Detect which cell encompasses the target text, then output its (x, y) center coordinate. 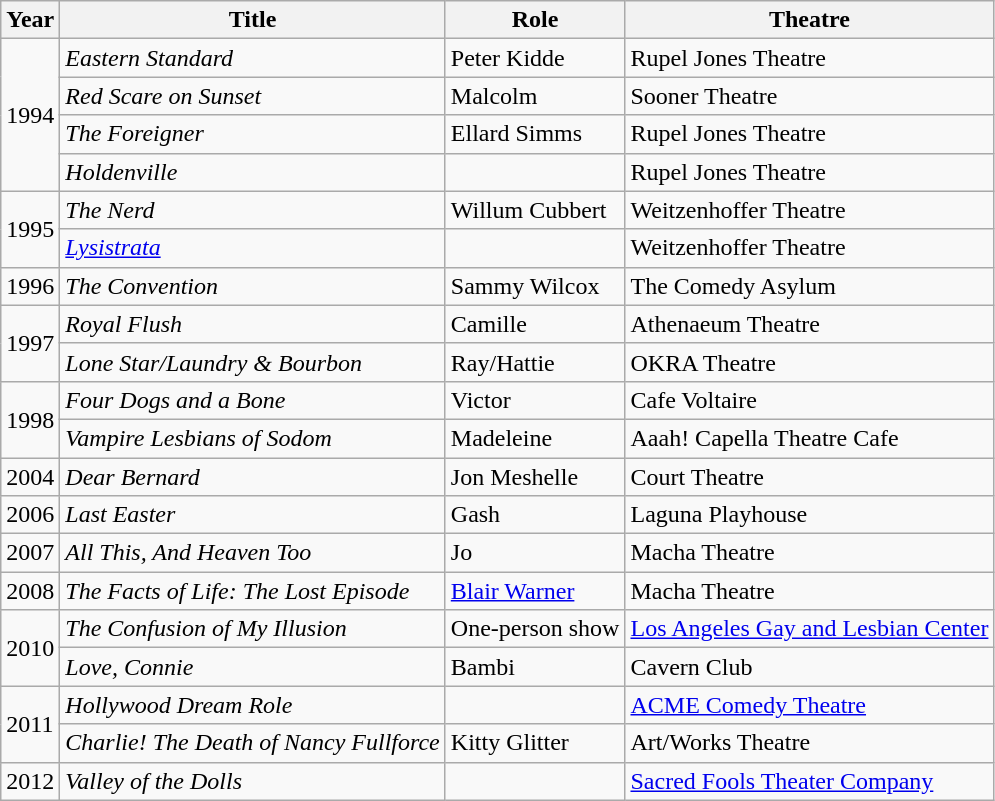
1998 (30, 419)
Laguna Playhouse (810, 515)
2011 (30, 724)
Eastern Standard (252, 58)
All This, And Heaven Too (252, 553)
Title (252, 20)
Athenaeum Theatre (810, 324)
Ray/Hattie (535, 362)
The Convention (252, 286)
The Foreigner (252, 134)
The Nerd (252, 210)
Blair Warner (535, 591)
Victor (535, 400)
Love, Connie (252, 667)
2004 (30, 477)
2007 (30, 553)
Gash (535, 515)
1997 (30, 343)
Lysistrata (252, 248)
Camille (535, 324)
Lone Star/Laundry & Bourbon (252, 362)
Vampire Lesbians of Sodom (252, 438)
Jon Meshelle (535, 477)
Valley of the Dolls (252, 781)
Holdenville (252, 172)
Cavern Club (810, 667)
The Facts of Life: The Lost Episode (252, 591)
Ellard Simms (535, 134)
Theatre (810, 20)
The Confusion of My Illusion (252, 629)
Willum Cubbert (535, 210)
2012 (30, 781)
Bambi (535, 667)
One-person show (535, 629)
2006 (30, 515)
Art/Works Theatre (810, 743)
Los Angeles Gay and Lesbian Center (810, 629)
1996 (30, 286)
1994 (30, 115)
Hollywood Dream Role (252, 705)
Sooner Theatre (810, 96)
Charlie! The Death of Nancy Fullforce (252, 743)
Role (535, 20)
Kitty Glitter (535, 743)
The Comedy Asylum (810, 286)
Royal Flush (252, 324)
Aaah! Capella Theatre Cafe (810, 438)
Court Theatre (810, 477)
Last Easter (252, 515)
Cafe Voltaire (810, 400)
OKRA Theatre (810, 362)
Peter Kidde (535, 58)
1995 (30, 229)
Red Scare on Sunset (252, 96)
Sacred Fools Theater Company (810, 781)
Four Dogs and a Bone (252, 400)
Sammy Wilcox (535, 286)
Year (30, 20)
Jo (535, 553)
2010 (30, 648)
ACME Comedy Theatre (810, 705)
Malcolm (535, 96)
2008 (30, 591)
Dear Bernard (252, 477)
Madeleine (535, 438)
